Output the [X, Y] coordinate of the center of the cell containing the given text.  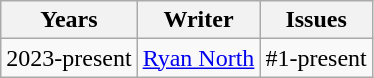
Writer [198, 20]
Ryan North [198, 58]
Years [69, 20]
#1-present [316, 58]
Issues [316, 20]
2023-present [69, 58]
